Pinpoint the cell where the given text exists, returning its (x, y) midpoint coordinate. 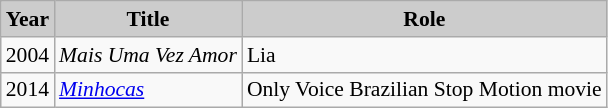
Minhocas (148, 90)
2014 (28, 90)
Year (28, 19)
Title (148, 19)
2004 (28, 55)
Mais Uma Vez Amor (148, 55)
Only Voice Brazilian Stop Motion movie (424, 90)
Role (424, 19)
Lia (424, 55)
